Find where the given text appears and provide that cell's center as (x, y) coordinate. 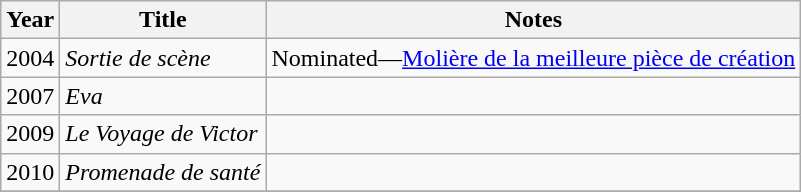
2007 (30, 96)
Notes (534, 20)
Le Voyage de Victor (163, 134)
Year (30, 20)
2010 (30, 172)
Sortie de scène (163, 58)
Eva (163, 96)
2009 (30, 134)
2004 (30, 58)
Nominated—Molière de la meilleure pièce de création (534, 58)
Promenade de santé (163, 172)
Title (163, 20)
